Scan for the cell matching the given text and deliver its [x, y] coordinate at center. 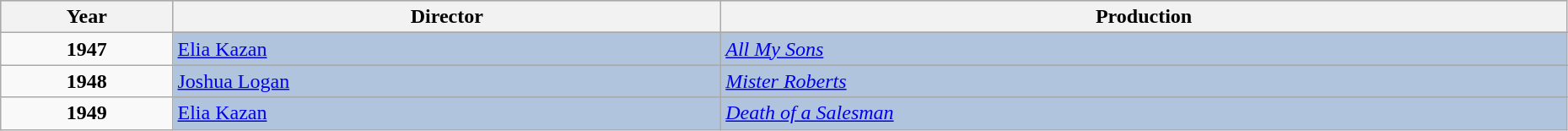
1948 [87, 81]
1947 [87, 49]
1949 [87, 113]
All My Sons [1144, 49]
Director [447, 17]
Year [87, 17]
Death of a Salesman [1144, 113]
Mister Roberts [1144, 81]
Production [1144, 17]
Joshua Logan [447, 81]
